Search for the cell housing the specified text and yield its (X, Y) center coordinate. 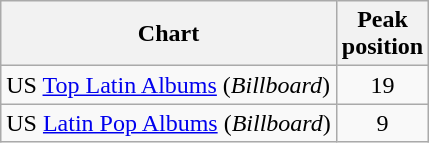
Chart (169, 34)
US Latin Pop Albums (Billboard) (169, 123)
US Top Latin Albums (Billboard) (169, 85)
19 (382, 85)
9 (382, 123)
Peakposition (382, 34)
